Return (X, Y) of the center of cell containing provided text 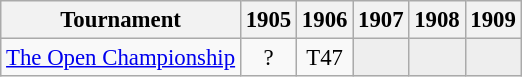
1908 (437, 20)
The Open Championship (121, 58)
Tournament (121, 20)
1906 (325, 20)
T47 (325, 58)
1907 (381, 20)
1909 (493, 20)
1905 (268, 20)
? (268, 58)
